Output the [x, y] coordinate of the center of the cell containing the given text.  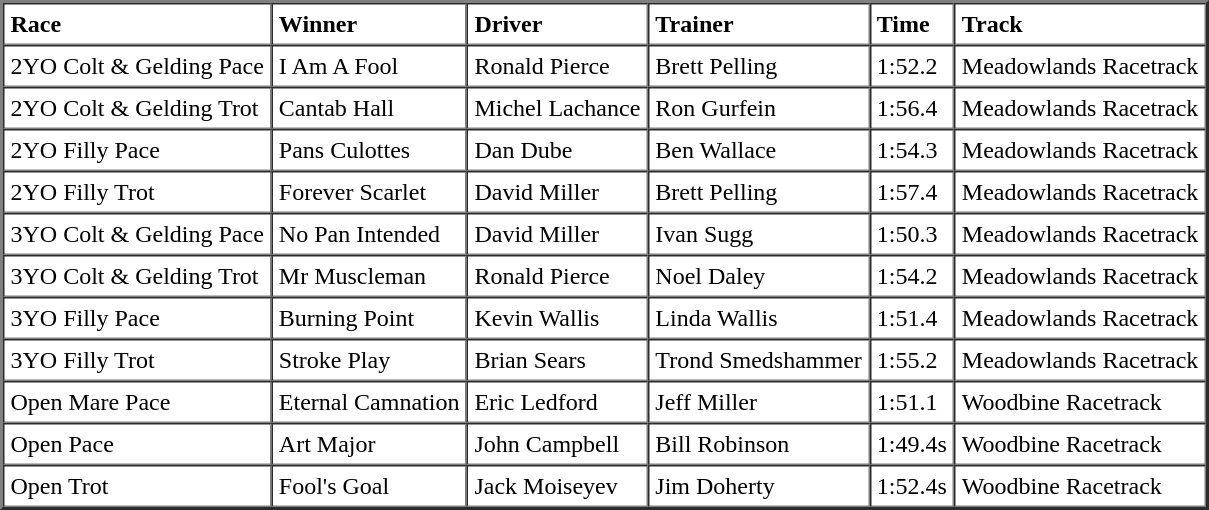
2YO Filly Trot [137, 192]
3YO Filly Trot [137, 360]
Trainer [758, 24]
Jeff Miller [758, 402]
Ben Wallace [758, 150]
2YO Colt & Gelding Trot [137, 108]
1:51.1 [912, 402]
Ivan Sugg [758, 234]
Forever Scarlet [369, 192]
Bill Robinson [758, 444]
Noel Daley [758, 276]
Trond Smedshammer [758, 360]
1:52.4s [912, 486]
Open Pace [137, 444]
1:54.3 [912, 150]
Open Mare Pace [137, 402]
Pans Culottes [369, 150]
1:54.2 [912, 276]
I Am A Fool [369, 66]
Michel Lachance [558, 108]
Brian Sears [558, 360]
Winner [369, 24]
1:52.2 [912, 66]
Driver [558, 24]
1:56.4 [912, 108]
1:49.4s [912, 444]
Time [912, 24]
3YO Colt & Gelding Trot [137, 276]
1:50.3 [912, 234]
Cantab Hall [369, 108]
Jim Doherty [758, 486]
Eternal Camnation [369, 402]
Track [1080, 24]
Dan Dube [558, 150]
Race [137, 24]
Jack Moiseyev [558, 486]
1:55.2 [912, 360]
Mr Muscleman [369, 276]
1:51.4 [912, 318]
Ron Gurfein [758, 108]
John Campbell [558, 444]
1:57.4 [912, 192]
Fool's Goal [369, 486]
3YO Filly Pace [137, 318]
2YO Colt & Gelding Pace [137, 66]
No Pan Intended [369, 234]
Kevin Wallis [558, 318]
Stroke Play [369, 360]
Burning Point [369, 318]
2YO Filly Pace [137, 150]
3YO Colt & Gelding Pace [137, 234]
Linda Wallis [758, 318]
Open Trot [137, 486]
Art Major [369, 444]
Eric Ledford [558, 402]
